Extract the [X, Y] coordinate from the center of the cell holding the provided text.  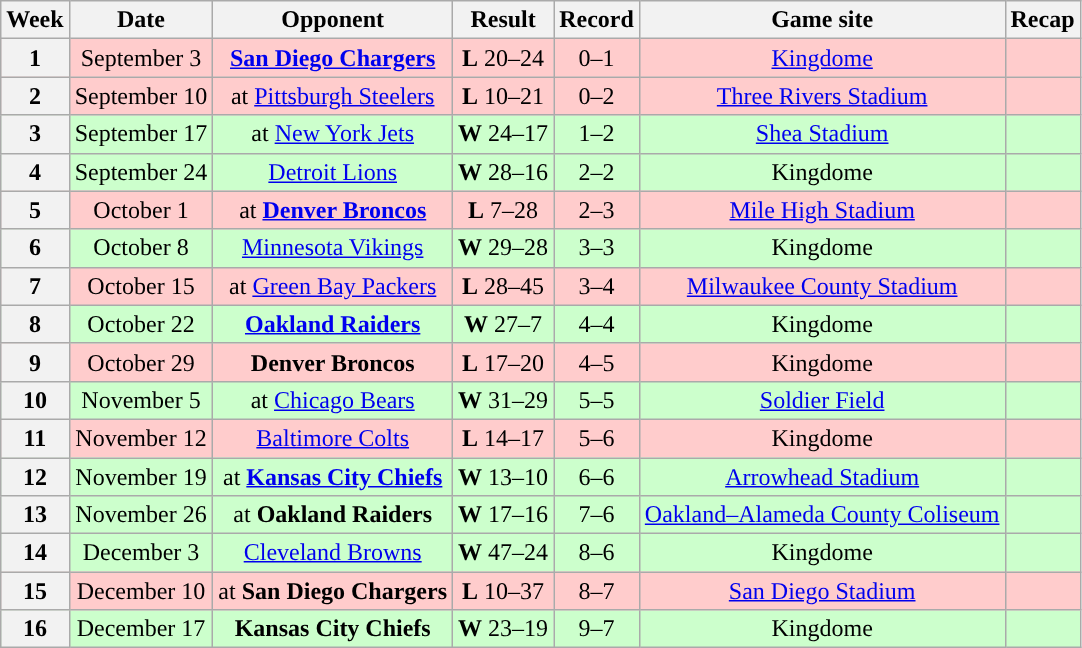
W 23–19 [504, 629]
14 [35, 553]
at Oakland Raiders [333, 515]
Oakland Raiders [333, 324]
September 24 [141, 172]
Game site [822, 20]
December 17 [141, 629]
5–6 [597, 438]
at Chicago Bears [333, 400]
L 10–37 [504, 591]
0–1 [597, 58]
10 [35, 400]
4–4 [597, 324]
2–2 [597, 172]
October 8 [141, 248]
7–6 [597, 515]
L 7–28 [504, 210]
2–3 [597, 210]
November 19 [141, 477]
L 14–17 [504, 438]
W 28–16 [504, 172]
9 [35, 362]
San Diego Chargers [333, 58]
Soldier Field [822, 400]
15 [35, 591]
November 26 [141, 515]
December 3 [141, 553]
October 15 [141, 286]
L 17–20 [504, 362]
3 [35, 134]
W 31–29 [504, 400]
at San Diego Chargers [333, 591]
12 [35, 477]
Opponent [333, 20]
W 13–10 [504, 477]
October 22 [141, 324]
3–4 [597, 286]
Mile High Stadium [822, 210]
4 [35, 172]
L 20–24 [504, 58]
8 [35, 324]
2 [35, 96]
Cleveland Browns [333, 553]
Date [141, 20]
September 17 [141, 134]
Detroit Lions [333, 172]
1 [35, 58]
W 27–7 [504, 324]
September 10 [141, 96]
5 [35, 210]
November 12 [141, 438]
Recap [1042, 20]
6 [35, 248]
1–2 [597, 134]
Shea Stadium [822, 134]
L 28–45 [504, 286]
11 [35, 438]
Milwaukee County Stadium [822, 286]
Baltimore Colts [333, 438]
Denver Broncos [333, 362]
16 [35, 629]
December 10 [141, 591]
0–2 [597, 96]
13 [35, 515]
September 3 [141, 58]
at Kansas City Chiefs [333, 477]
Oakland–Alameda County Coliseum [822, 515]
November 5 [141, 400]
Result [504, 20]
W 24–17 [504, 134]
Kansas City Chiefs [333, 629]
5–5 [597, 400]
at Pittsburgh Steelers [333, 96]
Arrowhead Stadium [822, 477]
L 10–21 [504, 96]
October 29 [141, 362]
San Diego Stadium [822, 591]
Record [597, 20]
7 [35, 286]
9–7 [597, 629]
4–5 [597, 362]
Minnesota Vikings [333, 248]
W 29–28 [504, 248]
Three Rivers Stadium [822, 96]
at Green Bay Packers [333, 286]
October 1 [141, 210]
Week [35, 20]
W 47–24 [504, 553]
8–7 [597, 591]
at New York Jets [333, 134]
6–6 [597, 477]
8–6 [597, 553]
W 17–16 [504, 515]
at Denver Broncos [333, 210]
3–3 [597, 248]
